Capture the cell that displays the provided text and extract its (x, y) central coordinate. 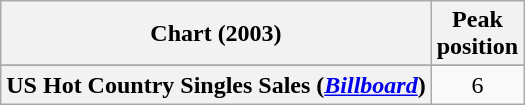
US Hot Country Singles Sales (Billboard) (216, 85)
Chart (2003) (216, 34)
Peakposition (477, 34)
6 (477, 85)
